Capture the cell that displays the provided text and extract its (X, Y) central coordinate. 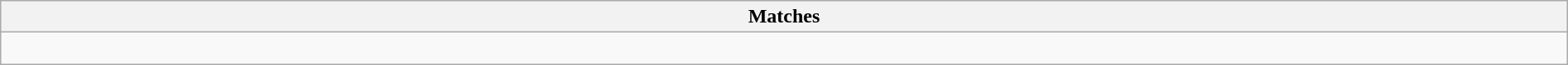
Matches (784, 17)
